Provide the [X, Y] coordinate of the cell's center where the given text is located.  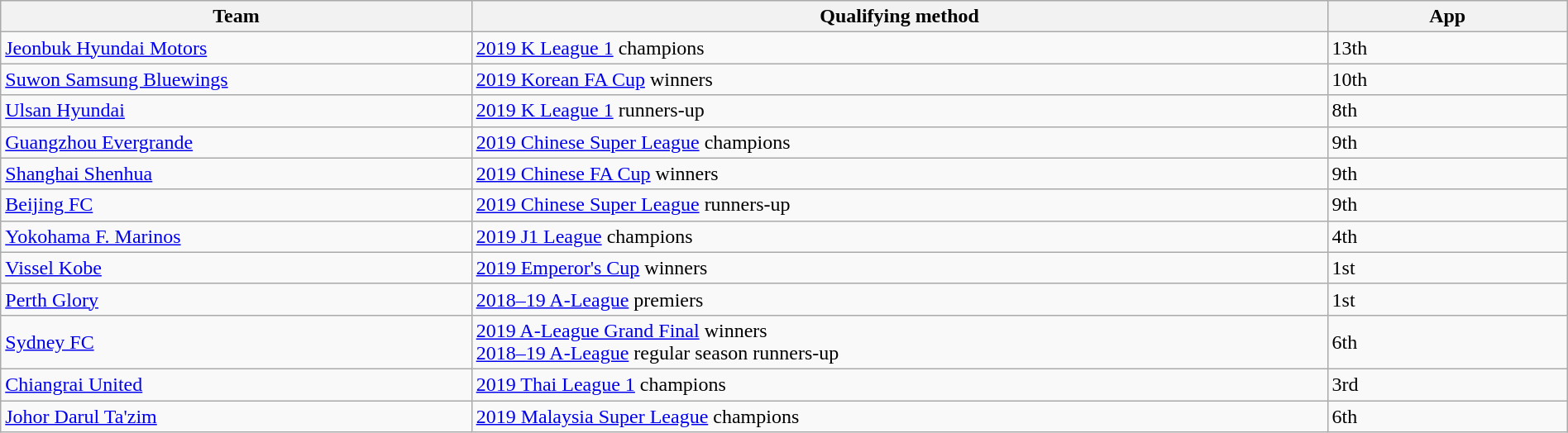
2018–19 A-League premiers [900, 299]
2019 K League 1 runners-up [900, 111]
Vissel Kobe [237, 268]
Yokohama F. Marinos [237, 236]
2019 Chinese FA Cup winners [900, 174]
Beijing FC [237, 205]
Suwon Samsung Bluewings [237, 79]
Guangzhou Evergrande [237, 142]
Sydney FC [237, 342]
Perth Glory [237, 299]
Ulsan Hyundai [237, 111]
Team [237, 17]
Johor Darul Ta'zim [237, 416]
2019 Korean FA Cup winners [900, 79]
4th [1447, 236]
3rd [1447, 384]
2019 Chinese Super League champions [900, 142]
App [1447, 17]
13th [1447, 48]
2019 Thai League 1 champions [900, 384]
Jeonbuk Hyundai Motors [237, 48]
2019 J1 League champions [900, 236]
Qualifying method [900, 17]
2019 Malaysia Super League champions [900, 416]
2019 Emperor's Cup winners [900, 268]
2019 K League 1 champions [900, 48]
2019 Chinese Super League runners-up [900, 205]
2019 A-League Grand Final winners2018–19 A-League regular season runners-up [900, 342]
Chiangrai United [237, 384]
8th [1447, 111]
Shanghai Shenhua [237, 174]
10th [1447, 79]
